From the cell containing the given text, extract its center point as (X, Y) coordinate. 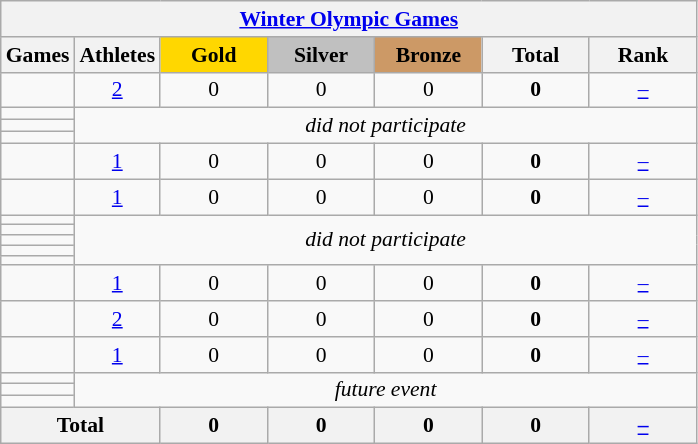
Silver (320, 55)
Games (38, 55)
Rank (642, 55)
Winter Olympic Games (349, 19)
Bronze (428, 55)
future event (385, 390)
Athletes (117, 55)
Gold (214, 55)
